Detect which cell encompasses the target text, then output its (X, Y) center coordinate. 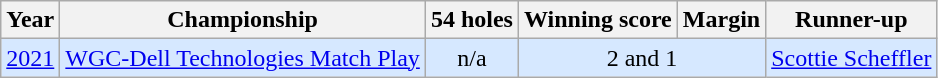
Year (30, 20)
54 holes (472, 20)
Runner-up (852, 20)
n/a (472, 58)
2 and 1 (642, 58)
Scottie Scheffler (852, 58)
WGC-Dell Technologies Match Play (243, 58)
Championship (243, 20)
Margin (721, 20)
Winning score (598, 20)
2021 (30, 58)
